Identify which cell holds the provided text, then report its [X, Y] central coordinate. 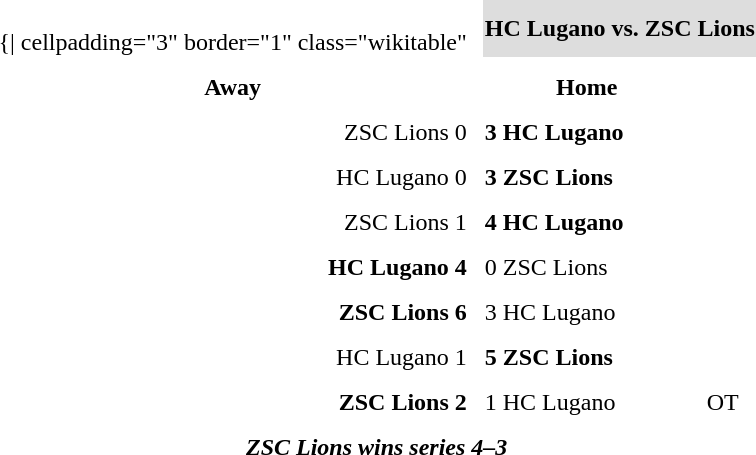
3 ZSC Lions [586, 177]
0 ZSC Lions [586, 267]
1 HC Lugano [586, 402]
HC Lugano vs. ZSC Lions [620, 28]
5 ZSC Lions [586, 357]
OT [730, 402]
Home [586, 87]
4 HC Lugano [586, 222]
